Return [X, Y] of the center of cell containing provided text 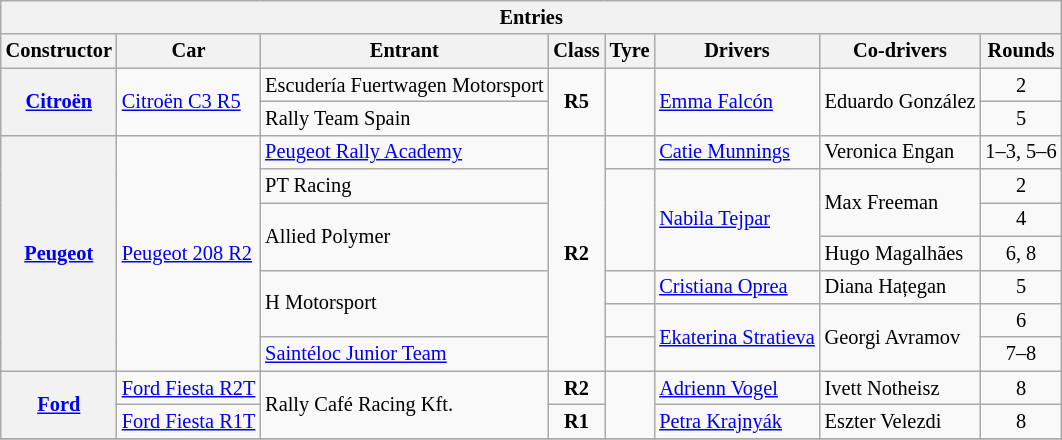
Citroën [59, 102]
H Motorsport [404, 304]
6 [1020, 320]
R1 [576, 421]
Escudería Fuertwagen Motorsport [404, 85]
Peugeot 208 R2 [188, 253]
Drivers [736, 51]
Adrienn Vogel [736, 388]
Rounds [1020, 51]
Citroën C3 R5 [188, 102]
Peugeot [59, 253]
Veronica Engan [900, 152]
6, 8 [1020, 253]
Peugeot Rally Academy [404, 152]
Rally Team Spain [404, 118]
Entrant [404, 51]
Ford Fiesta R1T [188, 421]
Ivett Notheisz [900, 388]
Co-drivers [900, 51]
Max Freeman [900, 202]
4 [1020, 219]
Saintéloc Junior Team [404, 354]
Class [576, 51]
Ford [59, 404]
PT Racing [404, 186]
Allied Polymer [404, 236]
R5 [576, 102]
Hugo Magalhães [900, 253]
Ford Fiesta R2T [188, 388]
1–3, 5–6 [1020, 152]
Ekaterina Stratieva [736, 336]
Eszter Velezdi [900, 421]
Car [188, 51]
7–8 [1020, 354]
Diana Hațegan [900, 287]
Catie Munnings [736, 152]
Petra Krajnyák [736, 421]
Eduardo González [900, 102]
Entries [532, 17]
Cristiana Oprea [736, 287]
Georgi Avramov [900, 336]
Rally Café Racing Kft. [404, 404]
Emma Falcón [736, 102]
Tyre [630, 51]
Nabila Tejpar [736, 220]
Constructor [59, 51]
